Extract the [x, y] coordinate from the center of the cell holding the provided text.  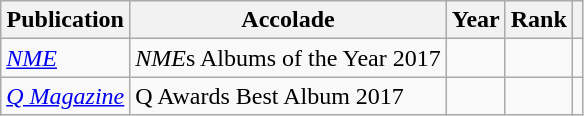
Publication [66, 20]
NMEs Albums of the Year 2017 [288, 58]
Rank [538, 20]
NME [66, 58]
Q Awards Best Album 2017 [288, 96]
Accolade [288, 20]
Q Magazine [66, 96]
Year [476, 20]
